Pinpoint the cell where the given text exists, returning its (X, Y) midpoint coordinate. 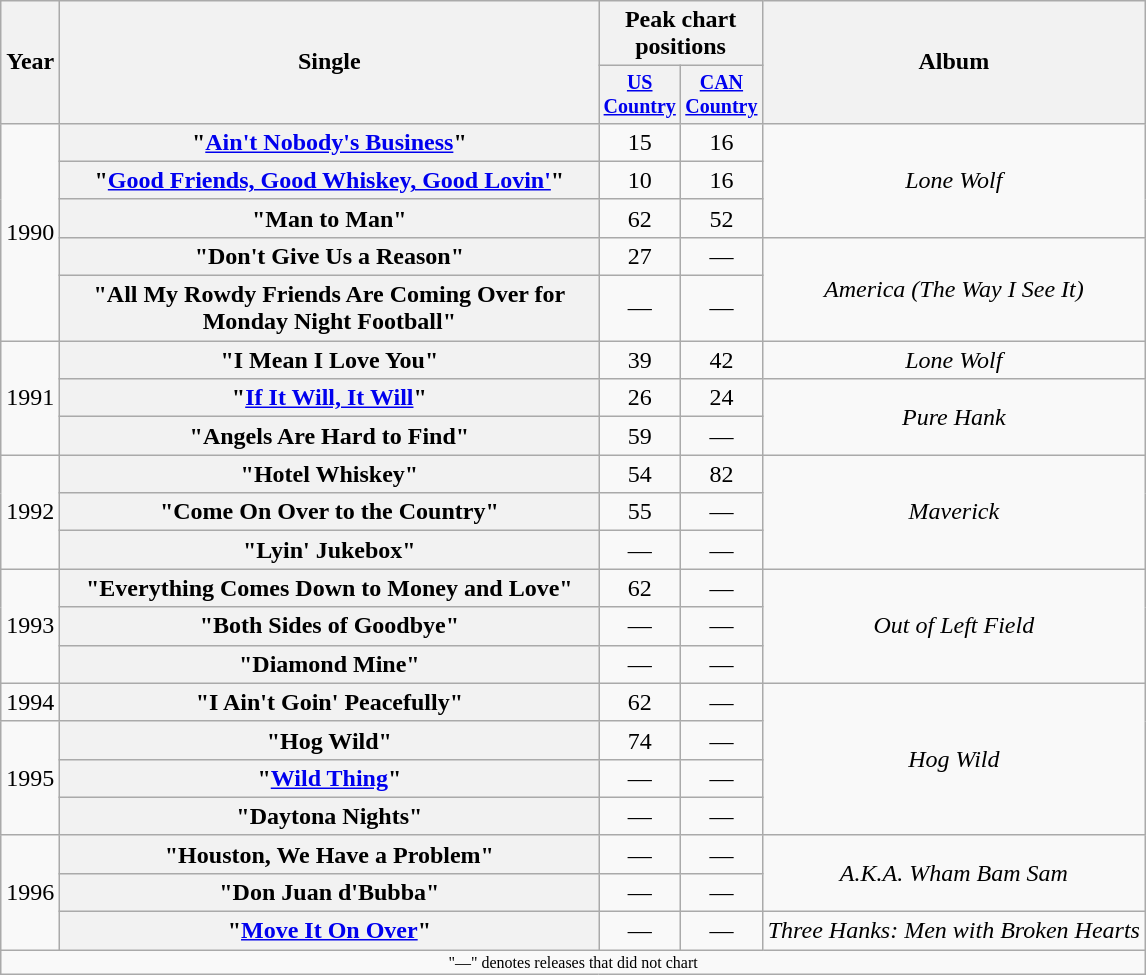
"Don Juan d'Bubba" (330, 892)
1993 (30, 626)
27 (640, 256)
"Hotel Whiskey" (330, 474)
Album (954, 62)
54 (640, 474)
"Good Friends, Good Whiskey, Good Lovin'" (330, 180)
"Houston, We Have a Problem" (330, 854)
55 (640, 512)
"Come On Over to the Country" (330, 512)
"I Mean I Love You" (330, 360)
52 (722, 218)
1990 (30, 232)
"—" denotes releases that did not chart (574, 962)
"Angels Are Hard to Find" (330, 436)
America (The Way I See It) (954, 288)
US Country (640, 94)
Hog Wild (954, 759)
CAN Country (722, 94)
82 (722, 474)
15 (640, 142)
"If It Will, It Will" (330, 398)
"Don't Give Us a Reason" (330, 256)
1991 (30, 398)
10 (640, 180)
1992 (30, 512)
"Both Sides of Goodbye" (330, 626)
"I Ain't Goin' Peacefully" (330, 702)
"Move It On Over" (330, 931)
Single (330, 62)
"Daytona Nights" (330, 816)
"Lyin' Jukebox" (330, 550)
74 (640, 740)
Pure Hank (954, 417)
"Diamond Mine" (330, 664)
Three Hanks: Men with Broken Hearts (954, 931)
Maverick (954, 512)
42 (722, 360)
1994 (30, 702)
"Wild Thing" (330, 778)
"Ain't Nobody's Business" (330, 142)
A.K.A. Wham Bam Sam (954, 873)
Year (30, 62)
Out of Left Field (954, 626)
"Man to Man" (330, 218)
1995 (30, 778)
24 (722, 398)
39 (640, 360)
1996 (30, 892)
"All My Rowdy Friends Are Coming Over forMonday Night Football" (330, 308)
"Hog Wild" (330, 740)
Peak chart positions (680, 34)
"Everything Comes Down to Money and Love" (330, 588)
59 (640, 436)
26 (640, 398)
